Detect which cell encompasses the target text, then output its (X, Y) center coordinate. 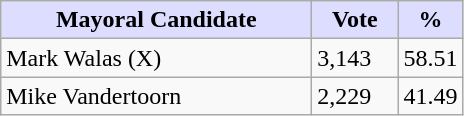
% (430, 20)
Mayoral Candidate (156, 20)
58.51 (430, 58)
41.49 (430, 96)
2,229 (355, 96)
Vote (355, 20)
3,143 (355, 58)
Mark Walas (X) (156, 58)
Mike Vandertoorn (156, 96)
